Find where the given text appears and provide that cell's center as (x, y) coordinate. 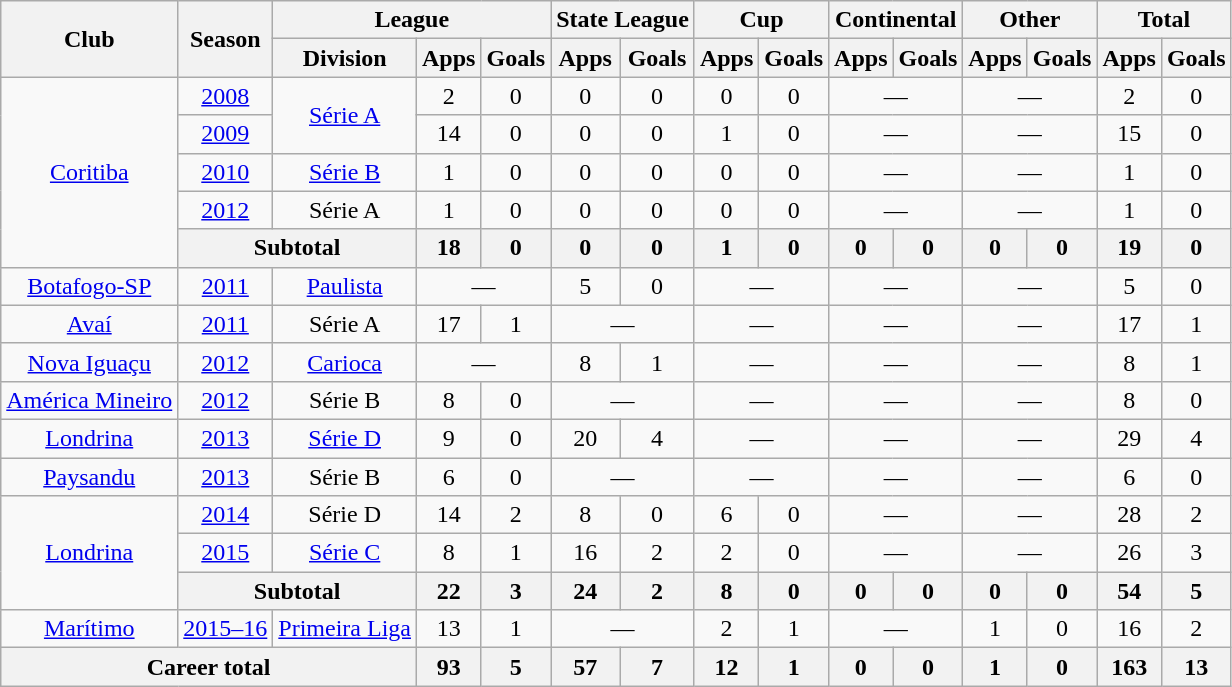
54 (1129, 591)
Other (1030, 20)
7 (658, 667)
Cup (761, 20)
Série C (345, 553)
28 (1129, 515)
57 (586, 667)
Primeira Liga (345, 629)
18 (449, 248)
12 (726, 667)
9 (449, 438)
State League (623, 20)
93 (449, 667)
Division (345, 58)
Paulista (345, 286)
26 (1129, 553)
Club (90, 39)
Paysandu (90, 477)
24 (586, 591)
2008 (226, 96)
2015–16 (226, 629)
League (412, 20)
Coritiba (90, 172)
América Mineiro (90, 400)
2009 (226, 134)
22 (449, 591)
Nova Iguaçu (90, 362)
2015 (226, 553)
20 (586, 438)
15 (1129, 134)
Total (1164, 20)
2014 (226, 515)
Avaí (90, 324)
Career total (209, 667)
Botafogo-SP (90, 286)
Continental (896, 20)
Marítimo (90, 629)
Season (226, 39)
163 (1129, 667)
19 (1129, 248)
Carioca (345, 362)
29 (1129, 438)
2010 (226, 172)
